Identify which cell holds the provided text, then report its (x, y) central coordinate. 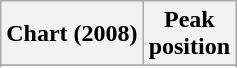
Peakposition (189, 34)
Chart (2008) (72, 34)
